Output the (x, y) coordinate of the center of the cell containing the given text.  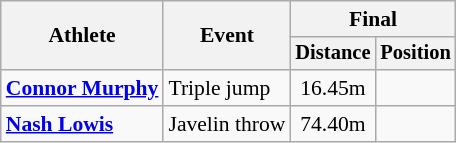
16.45m (332, 88)
Athlete (82, 36)
Position (415, 54)
74.40m (332, 124)
Connor Murphy (82, 88)
Final (372, 19)
Nash Lowis (82, 124)
Distance (332, 54)
Javelin throw (226, 124)
Triple jump (226, 88)
Event (226, 36)
